Return the (X, Y) coordinate for the center point of the cell that contains the specified text.  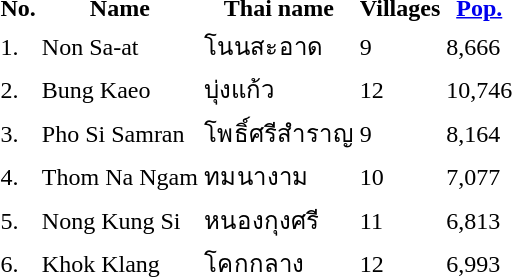
11 (400, 220)
โนนสะอาด (278, 46)
Thom Na Ngam (120, 176)
บุ่งแก้ว (278, 90)
Pho Si Samran (120, 133)
Nong Kung Si (120, 220)
10 (400, 176)
หนองกุงศรี (278, 220)
ทมนางาม (278, 176)
Bung Kaeo (120, 90)
12 (400, 90)
Non Sa-at (120, 46)
โพธิ์ศรีสำราญ (278, 133)
